Output the (x, y) coordinate of the center of the cell containing the given text.  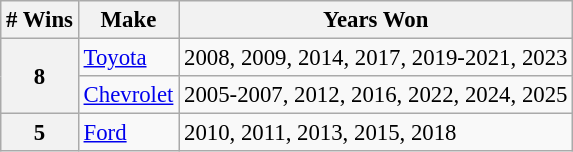
8 (40, 76)
Years Won (376, 20)
2008, 2009, 2014, 2017, 2019-2021, 2023 (376, 58)
# Wins (40, 20)
2005-2007, 2012, 2016, 2022, 2024, 2025 (376, 95)
Make (128, 20)
Ford (128, 133)
Toyota (128, 58)
Chevrolet (128, 95)
5 (40, 133)
2010, 2011, 2013, 2015, 2018 (376, 133)
